Search for the cell housing the specified text and yield its [x, y] center coordinate. 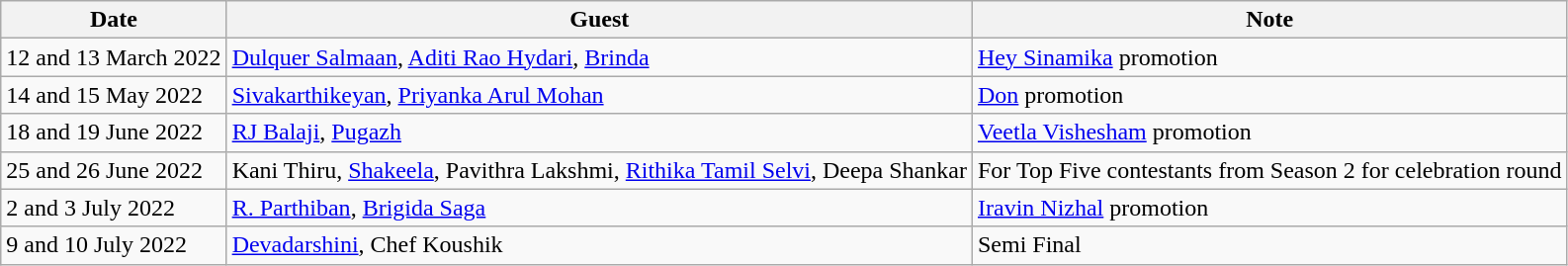
14 and 15 May 2022 [114, 95]
18 and 19 June 2022 [114, 133]
For Top Five contestants from Season 2 for celebration round [1269, 170]
Sivakarthikeyan, Priyanka Arul Mohan [599, 95]
Note [1269, 20]
Semi Final [1269, 245]
Devadarshini, Chef Koushik [599, 245]
Iravin Nizhal promotion [1269, 208]
Dulquer Salmaan, Aditi Rao Hydari, Brinda [599, 57]
Date [114, 20]
Kani Thiru, Shakeela, Pavithra Lakshmi, Rithika Tamil Selvi, Deepa Shankar [599, 170]
Guest [599, 20]
Don promotion [1269, 95]
9 and 10 July 2022 [114, 245]
Veetla Vishesham promotion [1269, 133]
25 and 26 June 2022 [114, 170]
RJ Balaji, Pugazh [599, 133]
Hey Sinamika promotion [1269, 57]
2 and 3 July 2022 [114, 208]
12 and 13 March 2022 [114, 57]
R. Parthiban, Brigida Saga [599, 208]
